From the cell containing the given text, extract its center point as [x, y] coordinate. 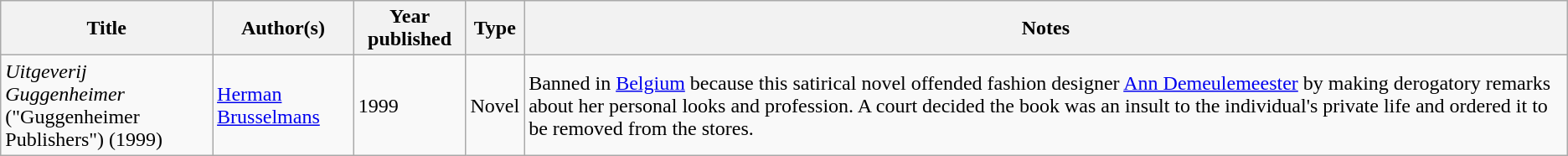
1999 [410, 106]
Herman Brusselmans [283, 106]
Notes [1046, 29]
Type [495, 29]
Novel [495, 106]
Title [107, 29]
Year published [410, 29]
Uitgeverij Guggenheimer("Guggenheimer Publishers") (1999) [107, 106]
Author(s) [283, 29]
